Find where the given text appears and provide that cell's center as [x, y] coordinate. 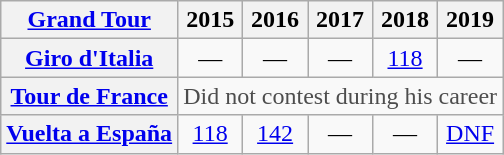
2018 [406, 20]
Tour de France [90, 96]
Did not contest during his career [340, 96]
2015 [210, 20]
Giro d'Italia [90, 58]
Vuelta a España [90, 134]
Grand Tour [90, 20]
2017 [340, 20]
2016 [276, 20]
2019 [470, 20]
DNF [470, 134]
142 [276, 134]
